Output the [X, Y] coordinate of the center of the cell containing the given text.  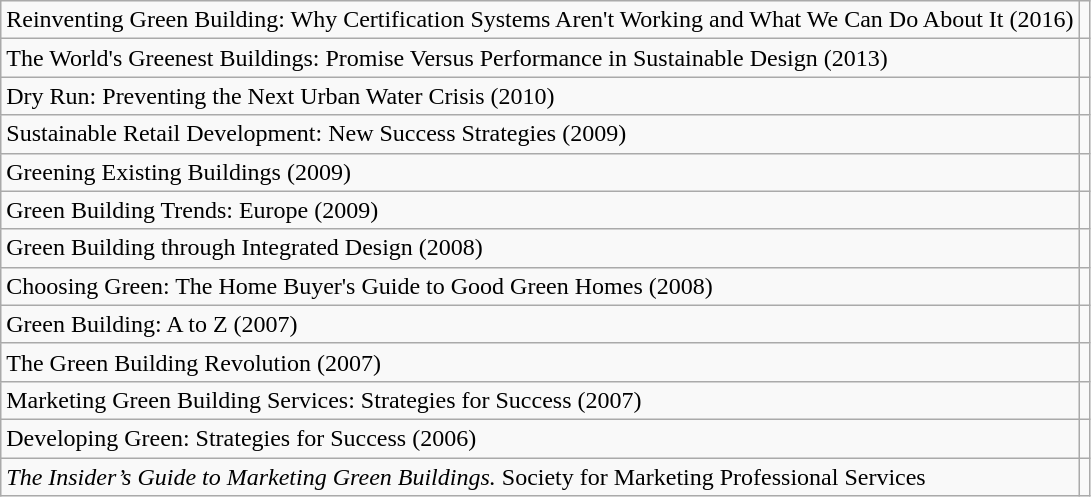
Green Building Trends: Europe (2009) [540, 210]
Marketing Green Building Services: Strategies for Success (2007) [540, 400]
The Green Building Revolution (2007) [540, 362]
Green Building through Integrated Design (2008) [540, 248]
Choosing Green: The Home Buyer's Guide to Good Green Homes (2008) [540, 286]
Green Building: A to Z (2007) [540, 324]
Reinventing Green Building: Why Certification Systems Aren't Working and What We Can Do About It (2016) [540, 20]
The Insider’s Guide to Marketing Green Buildings. Society for Marketing Professional Services [540, 477]
Sustainable Retail Development: New Success Strategies (2009) [540, 134]
The World's Greenest Buildings: Promise Versus Performance in Sustainable Design (2013) [540, 58]
Greening Existing Buildings (2009) [540, 172]
Dry Run: Preventing the Next Urban Water Crisis (2010) [540, 96]
Developing Green: Strategies for Success (2006) [540, 438]
